Search for the cell housing the specified text and yield its [x, y] center coordinate. 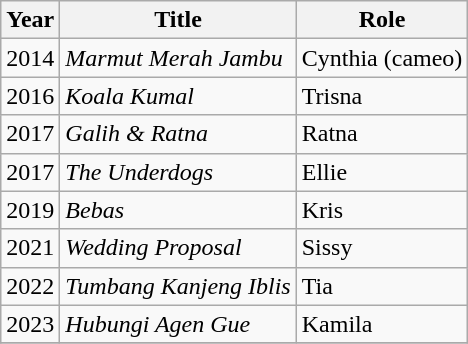
2022 [30, 286]
Ellie [382, 172]
Year [30, 20]
Tumbang Kanjeng Iblis [178, 286]
Hubungi Agen Gue [178, 324]
Ratna [382, 134]
Bebas [178, 210]
2014 [30, 58]
2016 [30, 96]
Sissy [382, 248]
Title [178, 20]
Trisna [382, 96]
Kris [382, 210]
Koala Kumal [178, 96]
2023 [30, 324]
Galih & Ratna [178, 134]
Cynthia (cameo) [382, 58]
2021 [30, 248]
Role [382, 20]
Marmut Merah Jambu [178, 58]
Wedding Proposal [178, 248]
2019 [30, 210]
Kamila [382, 324]
The Underdogs [178, 172]
Tia [382, 286]
